Search for the cell housing the specified text and yield its (x, y) center coordinate. 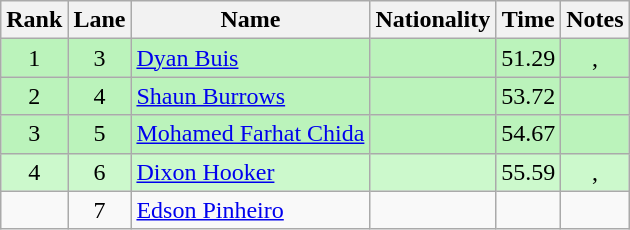
Name (250, 20)
Notes (595, 20)
Shaun Burrows (250, 96)
Mohamed Farhat Chida (250, 134)
Lane (100, 20)
54.67 (528, 134)
7 (100, 210)
Rank (34, 20)
Dyan Buis (250, 58)
Time (528, 20)
53.72 (528, 96)
Dixon Hooker (250, 172)
5 (100, 134)
1 (34, 58)
55.59 (528, 172)
6 (100, 172)
51.29 (528, 58)
2 (34, 96)
Nationality (433, 20)
Edson Pinheiro (250, 210)
